For the text-containing cell, return its midpoint in (X, Y) coordinate format. 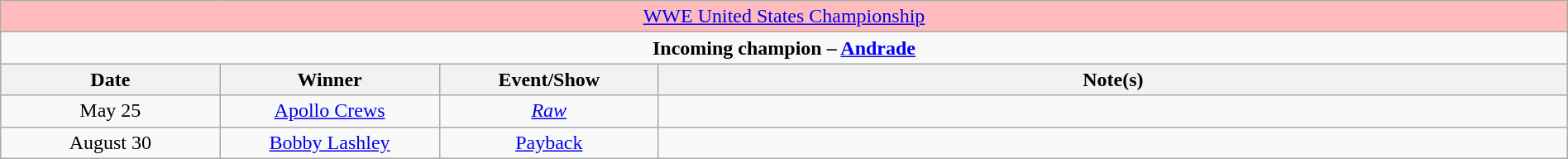
Date (111, 79)
Event/Show (549, 79)
August 30 (111, 142)
Note(s) (1113, 79)
Payback (549, 142)
May 25 (111, 111)
WWE United States Championship (784, 17)
Winner (329, 79)
Apollo Crews (329, 111)
Incoming champion – Andrade (784, 48)
Raw (549, 111)
Bobby Lashley (329, 142)
